Scan for the cell matching the given text and deliver its (x, y) coordinate at center. 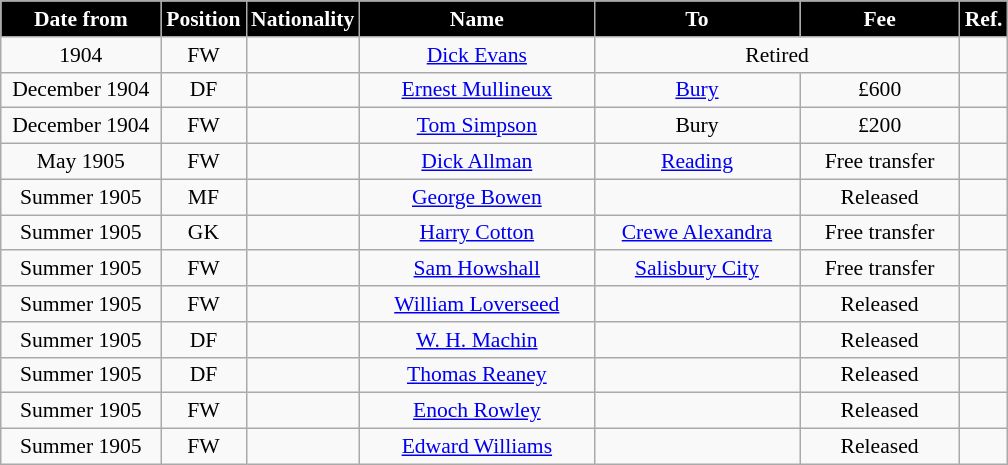
Dick Evans (476, 55)
Tom Simpson (476, 126)
May 1905 (81, 162)
Thomas Reaney (476, 375)
Fee (880, 19)
W. H. Machin (476, 340)
Dick Allman (476, 162)
GK (204, 233)
Retired (776, 55)
Date from (81, 19)
George Bowen (476, 197)
Ernest Mullineux (476, 90)
Position (204, 19)
£200 (880, 126)
Harry Cotton (476, 233)
Nationality (302, 19)
Ref. (984, 19)
Salisbury City (696, 269)
To (696, 19)
Crewe Alexandra (696, 233)
Edward Williams (476, 447)
MF (204, 197)
William Loverseed (476, 304)
Sam Howshall (476, 269)
£600 (880, 90)
Reading (696, 162)
1904 (81, 55)
Name (476, 19)
Enoch Rowley (476, 411)
